Return the (x, y) coordinate for the center point of the cell that contains the specified text.  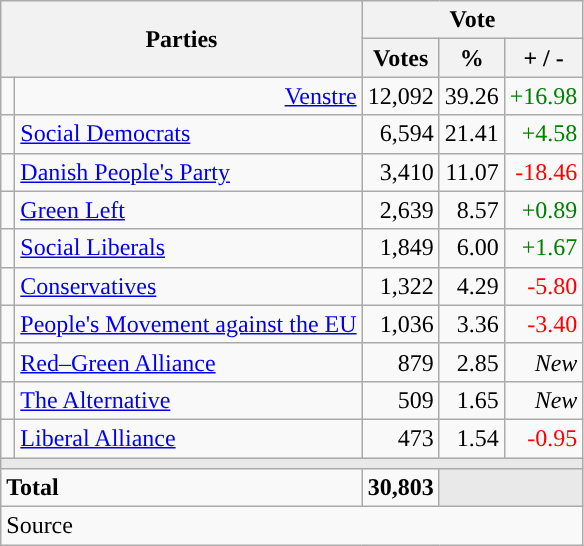
Red–Green Alliance (188, 362)
% (472, 58)
6,594 (400, 134)
3.36 (472, 324)
8.57 (472, 210)
2.85 (472, 362)
Votes (400, 58)
Social Democrats (188, 134)
4.29 (472, 286)
1.54 (472, 438)
Parties (182, 39)
Social Liberals (188, 248)
-18.46 (544, 172)
+ / - (544, 58)
+0.89 (544, 210)
1,036 (400, 324)
30,803 (400, 488)
39.26 (472, 96)
2,639 (400, 210)
Danish People's Party (188, 172)
-5.80 (544, 286)
Conservatives (188, 286)
473 (400, 438)
Green Left (188, 210)
The Alternative (188, 400)
509 (400, 400)
Total (182, 488)
1.65 (472, 400)
6.00 (472, 248)
879 (400, 362)
Vote (472, 20)
People's Movement against the EU (188, 324)
+1.67 (544, 248)
+16.98 (544, 96)
+4.58 (544, 134)
11.07 (472, 172)
21.41 (472, 134)
-0.95 (544, 438)
1,849 (400, 248)
-3.40 (544, 324)
3,410 (400, 172)
1,322 (400, 286)
12,092 (400, 96)
Liberal Alliance (188, 438)
Source (292, 526)
Venstre (188, 96)
